Provide the [x, y] coordinate of the cell's center where the given text is located.  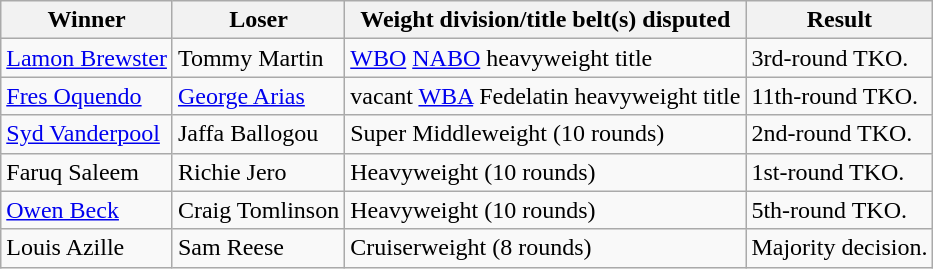
Louis Azille [87, 248]
Faruq Saleem [87, 172]
Result [840, 20]
Syd Vanderpool [87, 134]
3rd-round TKO. [840, 58]
vacant WBA Fedelatin heavyweight title [546, 96]
WBO NABO heavyweight title [546, 58]
Lamon Brewster [87, 58]
Richie Jero [258, 172]
Tommy Martin [258, 58]
George Arias [258, 96]
Sam Reese [258, 248]
11th-round TKO. [840, 96]
1st-round TKO. [840, 172]
5th-round TKO. [840, 210]
Majority decision. [840, 248]
Owen Beck [87, 210]
Jaffa Ballogou [258, 134]
Weight division/title belt(s) disputed [546, 20]
Loser [258, 20]
Cruiserweight (8 rounds) [546, 248]
Fres Oquendo [87, 96]
Super Middleweight (10 rounds) [546, 134]
Winner [87, 20]
Craig Tomlinson [258, 210]
2nd-round TKO. [840, 134]
